Find where the given text appears and provide that cell's center as (X, Y) coordinate. 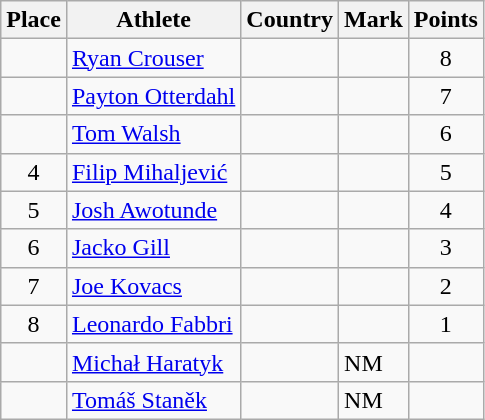
Ryan Crouser (153, 58)
Points (446, 20)
3 (446, 248)
Tom Walsh (153, 134)
Jacko Gill (153, 248)
Athlete (153, 20)
Leonardo Fabbri (153, 324)
2 (446, 286)
Place (34, 20)
Payton Otterdahl (153, 96)
Filip Mihaljević (153, 172)
Josh Awotunde (153, 210)
Joe Kovacs (153, 286)
1 (446, 324)
Country (290, 20)
Mark (374, 20)
Michał Haratyk (153, 362)
Tomáš Staněk (153, 400)
